Detect which cell encompasses the target text, then output its (x, y) center coordinate. 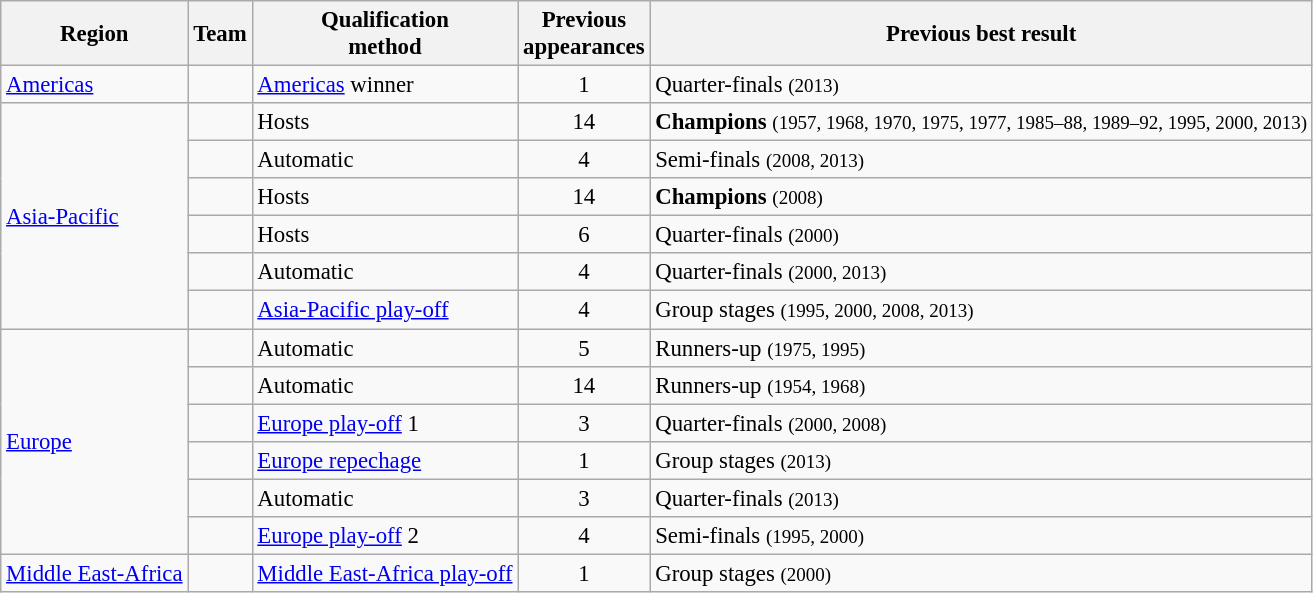
Asia-Pacific (94, 216)
Quarter-finals (2000, 2008) (981, 423)
Runners-up (1954, 1968) (981, 385)
Team (220, 34)
Group stages (2000) (981, 573)
Quarter-finals (2000, 2013) (981, 273)
5 (584, 348)
Americas (94, 85)
Semi-finals (1995, 2000) (981, 536)
Group stages (1995, 2000, 2008, 2013) (981, 310)
Europe repechage (385, 460)
Qualificationmethod (385, 34)
Champions (1957, 1968, 1970, 1975, 1977, 1985–88, 1989–92, 1995, 2000, 2013) (981, 122)
Champions (2008) (981, 197)
Semi-finals (2008, 2013) (981, 160)
6 (584, 235)
Europe play-off 1 (385, 423)
Europe play-off 2 (385, 536)
Quarter-finals (2000) (981, 235)
Previousappearances (584, 34)
Runners-up (1975, 1995) (981, 348)
Americas winner (385, 85)
Europe (94, 442)
Middle East-Africa (94, 573)
Asia-Pacific play-off (385, 310)
Group stages (2013) (981, 460)
Region (94, 34)
Middle East-Africa play-off (385, 573)
Previous best result (981, 34)
